Return [x, y] of the center of cell containing provided text 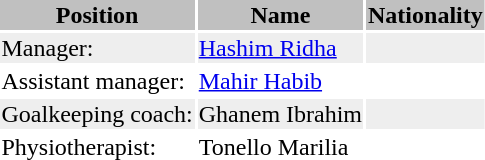
Name [280, 15]
Mahir Habib [280, 81]
Position [97, 15]
Goalkeeping coach: [97, 114]
Nationality [426, 15]
Assistant manager: [97, 81]
Ghanem Ibrahim [280, 114]
Hashim Ridha [280, 48]
Manager: [97, 48]
